Capture the cell that displays the provided text and extract its [X, Y] central coordinate. 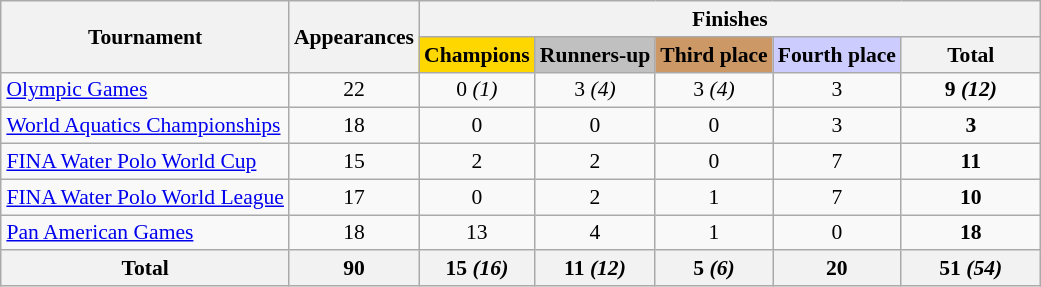
Finishes [730, 19]
Runners-up [595, 55]
13 [477, 233]
20 [837, 269]
15 [354, 162]
Third place [714, 55]
World Aquatics Championships [145, 126]
15 (16) [477, 269]
Champions [477, 55]
Appearances [354, 36]
5 (6) [714, 269]
90 [354, 269]
51 (54) [971, 269]
FINA Water Polo World Cup [145, 162]
Olympic Games [145, 90]
Tournament [145, 36]
10 [971, 197]
9 (12) [971, 90]
11 (12) [595, 269]
4 [595, 233]
Pan American Games [145, 233]
17 [354, 197]
FINA Water Polo World League [145, 197]
11 [971, 162]
Fourth place [837, 55]
22 [354, 90]
0 (1) [477, 90]
